Identify which cell holds the provided text, then report its [X, Y] central coordinate. 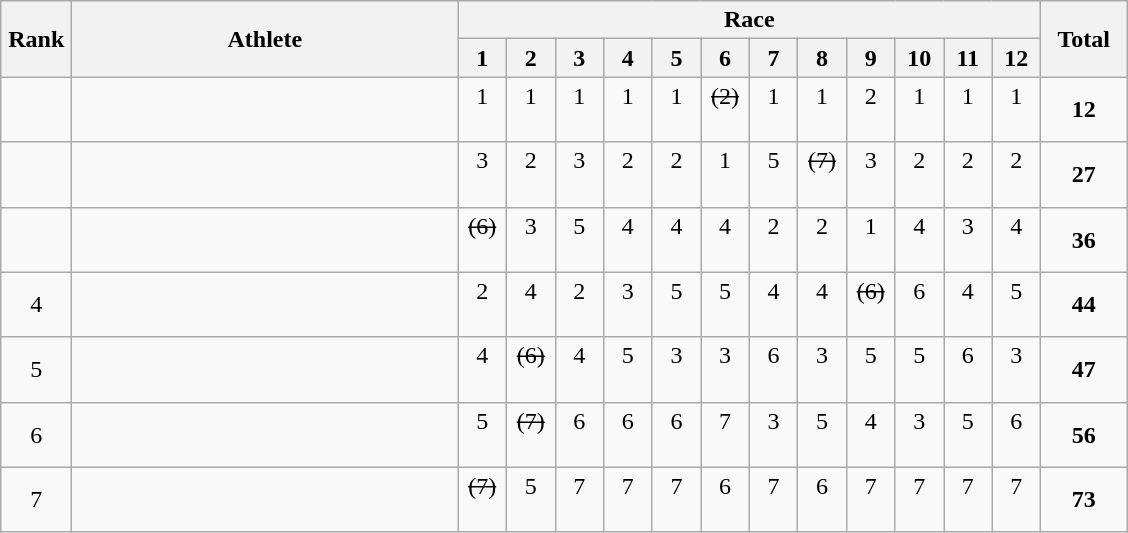
Rank [36, 39]
(2) [726, 110]
Total [1084, 39]
10 [920, 58]
Race [750, 20]
9 [870, 58]
27 [1084, 174]
8 [822, 58]
Athlete [265, 39]
47 [1084, 370]
36 [1084, 240]
73 [1084, 500]
56 [1084, 434]
44 [1084, 304]
11 [968, 58]
